Capture the cell that displays the provided text and extract its (x, y) central coordinate. 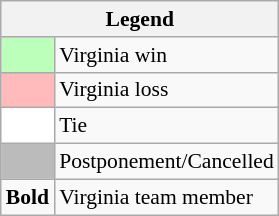
Virginia win (166, 55)
Bold (28, 197)
Postponement/Cancelled (166, 162)
Virginia team member (166, 197)
Virginia loss (166, 90)
Tie (166, 126)
Legend (140, 19)
